Scan for the cell matching the given text and deliver its [X, Y] coordinate at center. 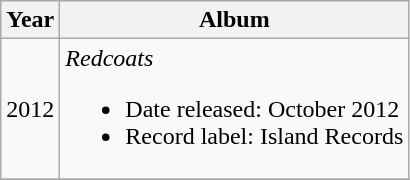
Year [30, 20]
RedcoatsDate released: October 2012Record label: Island Records [234, 109]
Album [234, 20]
2012 [30, 109]
